Determine the [x, y] coordinate at the center of the cell enclosing the given text.  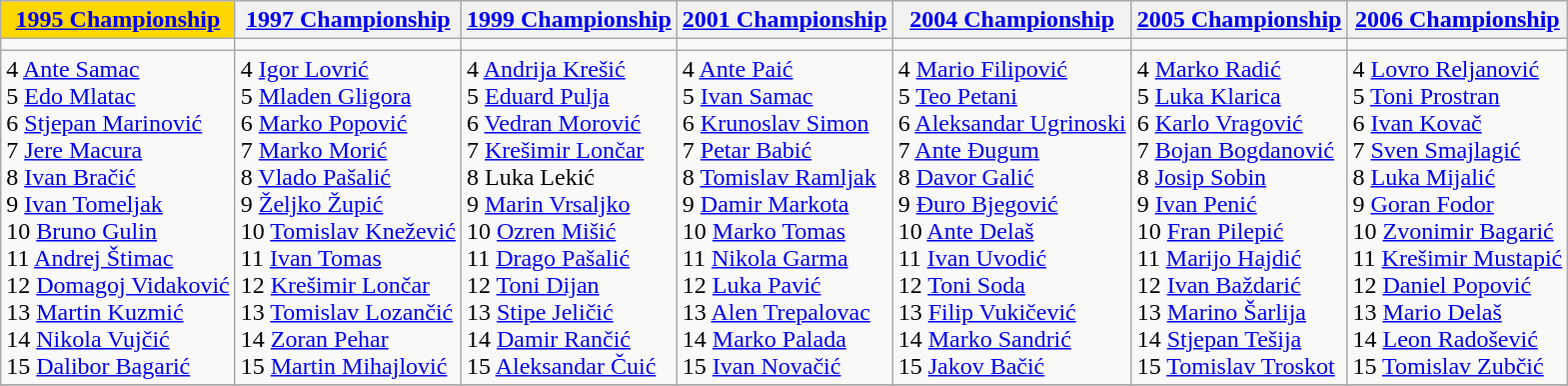
1997 Championship [348, 20]
2001 Championship [784, 20]
1999 Championship [569, 20]
1995 Championship [118, 20]
2004 Championship [1011, 20]
2006 Championship [1457, 20]
2005 Championship [1239, 20]
